Return the (x, y) coordinate for the center point of the cell that contains the specified text.  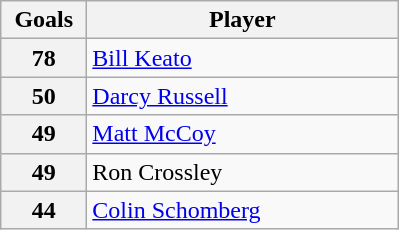
50 (44, 96)
Matt McCoy (242, 134)
44 (44, 210)
Darcy Russell (242, 96)
Ron Crossley (242, 172)
Player (242, 20)
Goals (44, 20)
78 (44, 58)
Bill Keato (242, 58)
Colin Schomberg (242, 210)
